Return the [X, Y] coordinate for the center point of the cell that contains the specified text.  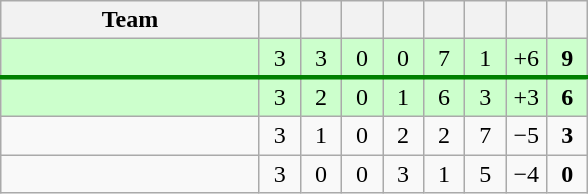
+6 [526, 58]
5 [486, 173]
+3 [526, 97]
−5 [526, 135]
−4 [526, 173]
9 [568, 58]
Team [130, 20]
